Provide the [x, y] coordinate of the cell's center where the given text is located.  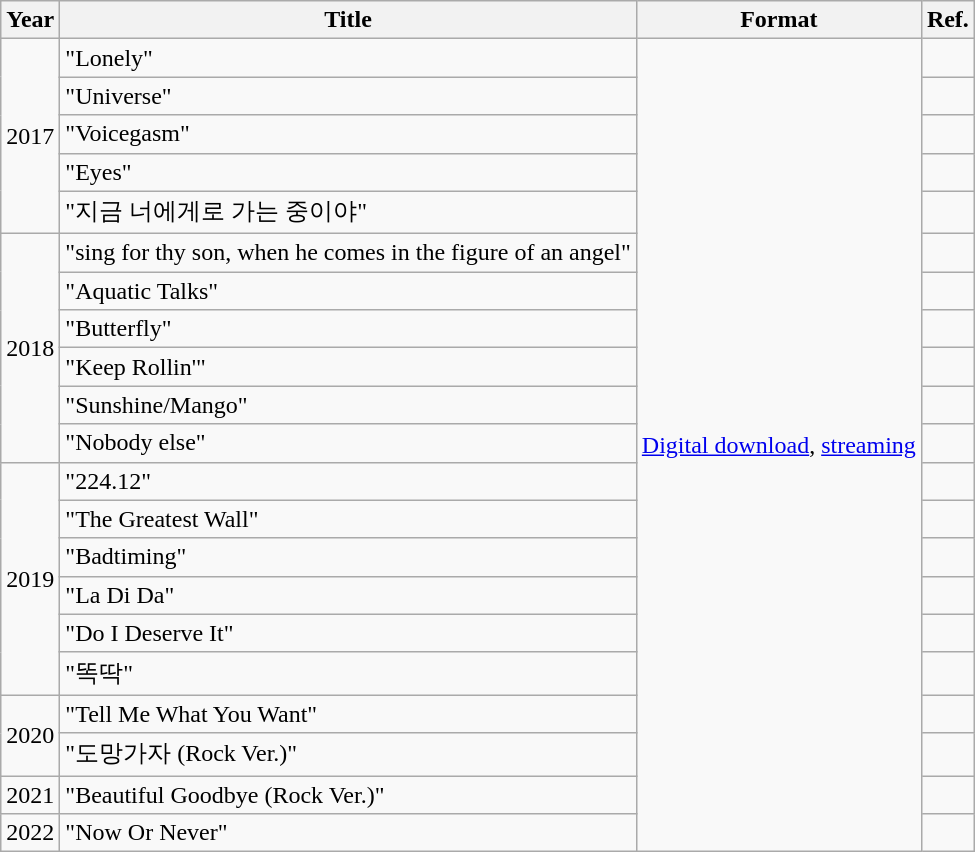
"Keep Rollin'" [348, 367]
Digital download, streaming [778, 446]
"Lonely" [348, 58]
"Tell Me What You Want" [348, 714]
2022 [30, 833]
"The Greatest Wall" [348, 519]
"Beautiful Goodbye (Rock Ver.)" [348, 795]
Title [348, 20]
"224.12" [348, 481]
Year [30, 20]
2019 [30, 578]
"Aquatic Talks" [348, 291]
"sing for thy son, when he comes in the figure of an angel" [348, 253]
2017 [30, 136]
"Sunshine/Mango" [348, 405]
"Voicegasm" [348, 134]
2018 [30, 348]
"도망가자 (Rock Ver.)" [348, 754]
"Now Or Never" [348, 833]
"지금 너에게로 가는 중이야" [348, 212]
2020 [30, 736]
"똑딱" [348, 674]
"Eyes" [348, 172]
Ref. [948, 20]
"Nobody else" [348, 443]
2021 [30, 795]
"Badtiming" [348, 557]
"Do I Deserve It" [348, 633]
Format [778, 20]
"La Di Da" [348, 595]
"Butterfly" [348, 329]
"Universe" [348, 96]
